Output the [x, y] coordinate of the center of the cell containing the given text.  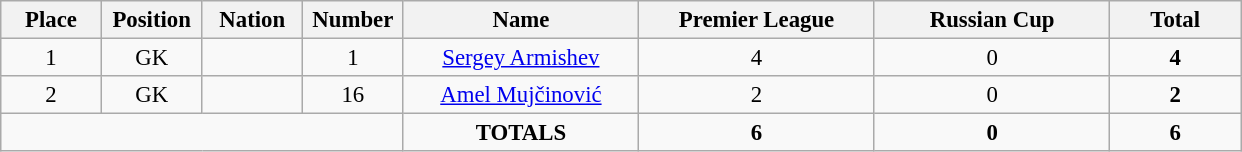
Total [1176, 20]
16 [354, 95]
Nation [252, 20]
Premier League [757, 20]
Position [152, 20]
Place [52, 20]
Name [521, 20]
Amel Mujčinović [521, 95]
Sergey Armishev [521, 58]
Russian Cup [992, 20]
TOTALS [521, 133]
Number [354, 20]
